Determine the (X, Y) coordinate at the center of the cell enclosing the given text.  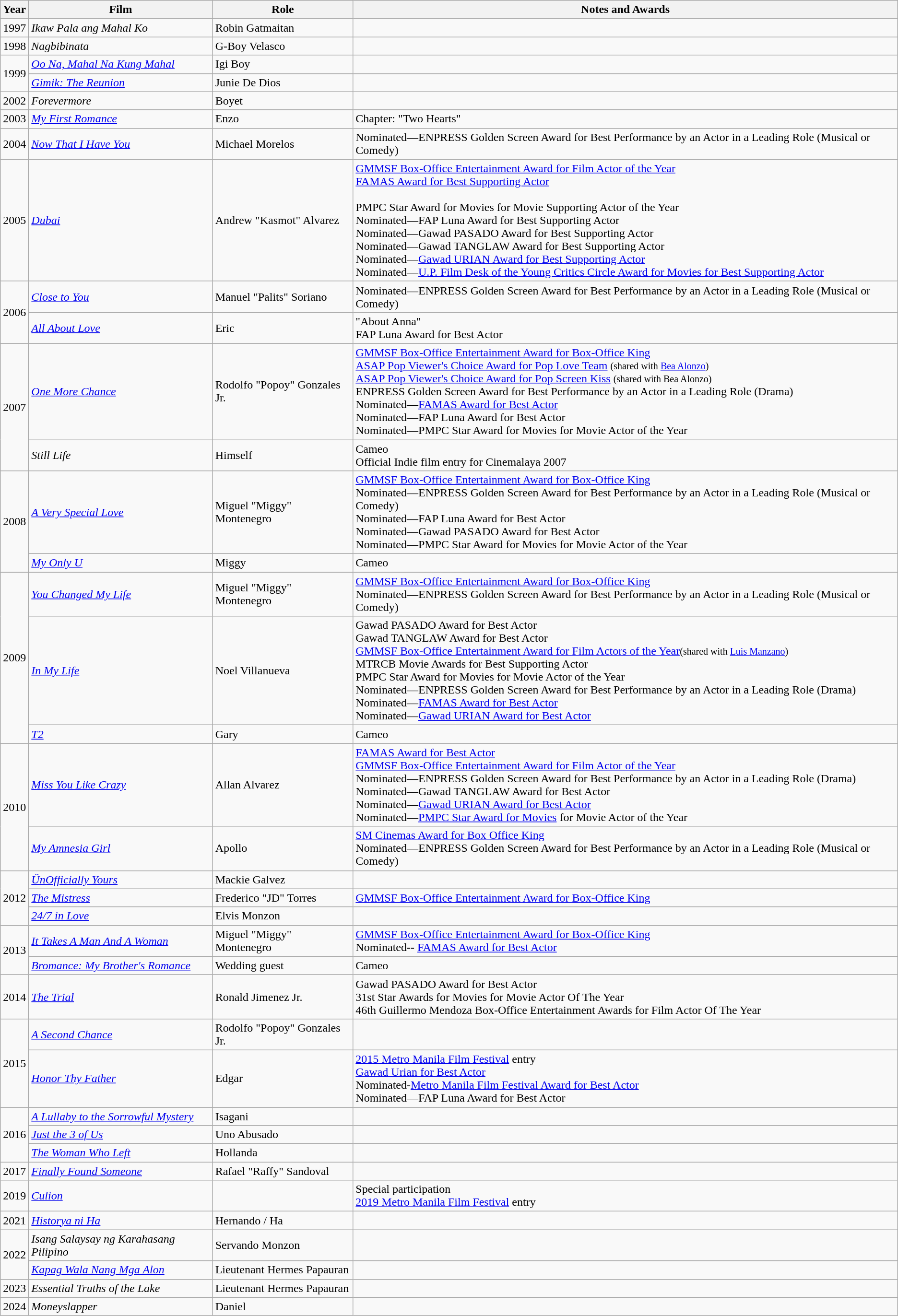
Role (283, 10)
Finally Found Someone (121, 1171)
"About Anna"FAP Luna Award for Best Actor (626, 328)
Apollo (283, 848)
My Amnesia Girl (121, 848)
Just the 3 of Us (121, 1135)
2005 (14, 220)
2006 (14, 312)
Close to You (121, 296)
Kapag Wala Nang Mga Alon (121, 1270)
GMMSF Box-Office Entertainment Award for Box-Office King Nominated-- FAMAS Award for Best Actor (626, 941)
Dubai (121, 220)
Boyet (283, 101)
Andrew "Kasmot" Alvarez (283, 220)
2002 (14, 101)
Film (121, 10)
One More Chance (121, 391)
Himself (283, 455)
Bromance: My Brother's Romance (121, 965)
Still Life (121, 455)
Chapter: "Two Hearts" (626, 119)
A Second Chance (121, 1034)
Ikaw Pala ang Mahal Ko (121, 28)
Rafael "Raffy" Sandoval (283, 1171)
1998 (14, 46)
ÜnOfficially Yours (121, 880)
Igi Boy (283, 64)
2015 (14, 1063)
A Very Special Love (121, 512)
Hernando / Ha (283, 1221)
A Lullaby to the Sorrowful Mystery (121, 1116)
Isang Salaysay ng Karahasang Pilipino (121, 1245)
24/7 in Love (121, 916)
Nagbibinata (121, 46)
Notes and Awards (626, 10)
Isagani (283, 1116)
Now That I Have You (121, 144)
2023 (14, 1288)
Hollanda (283, 1153)
Forevermore (121, 101)
2019 (14, 1196)
Robin Gatmaitan (283, 28)
The Trial (121, 997)
Gary (283, 734)
Year (14, 10)
Junie De Dios (283, 82)
Edgar (283, 1078)
Manuel "Palits" Soriano (283, 296)
Eric (283, 328)
2021 (14, 1221)
Servando Monzon (283, 1245)
Essential Truths of the Lake (121, 1288)
Mackie Galvez (283, 880)
Miggy (283, 563)
Miss You Like Crazy (121, 785)
1999 (14, 73)
My Only U (121, 563)
Moneyslapper (121, 1306)
Oo Na, Mahal Na Kung Mahal (121, 64)
2007 (14, 407)
The Mistress (121, 898)
Wedding guest (283, 965)
2009 (14, 658)
Michael Morelos (283, 144)
T2 (121, 734)
Daniel (283, 1306)
SM Cinemas Award for Box Office KingNominated—ENPRESS Golden Screen Award for Best Performance by an Actor in a Leading Role (Musical or Comedy) (626, 848)
Noel Villanueva (283, 670)
My First Romance (121, 119)
2003 (14, 119)
Gimik: The Reunion (121, 82)
2016 (14, 1134)
The Woman Who Left (121, 1153)
Ronald Jimenez Jr. (283, 997)
2014 (14, 997)
Elvis Monzon (283, 916)
It Takes A Man And A Woman (121, 941)
Frederico "JD" Torres (283, 898)
Honor Thy Father (121, 1078)
In My Life (121, 670)
Culion (121, 1196)
All About Love (121, 328)
Allan Alvarez (283, 785)
Enzo (283, 119)
You Changed My Life (121, 594)
1997 (14, 28)
2017 (14, 1171)
2004 (14, 144)
2008 (14, 522)
2022 (14, 1255)
Historya ni Ha (121, 1221)
Uno Abusado (283, 1135)
CameoOfficial Indie film entry for Cinemalaya 2007 (626, 455)
2012 (14, 898)
2013 (14, 950)
G-Boy Velasco (283, 46)
2010 (14, 807)
GMMSF Box-Office Entertainment Award for Box-Office King (626, 898)
2024 (14, 1306)
Special participation2019 Metro Manila Film Festival entry (626, 1196)
